Return the [X, Y] coordinate for the center point of the cell that contains the specified text.  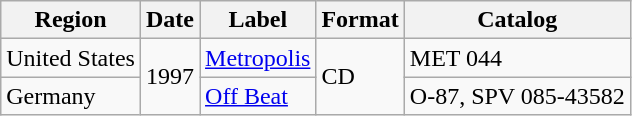
O-87, SPV 085-43582 [517, 96]
Format [360, 20]
CD [360, 77]
Metropolis [258, 58]
MET 044 [517, 58]
Catalog [517, 20]
Date [170, 20]
Germany [71, 96]
1997 [170, 77]
United States [71, 58]
Label [258, 20]
Off Beat [258, 96]
Region [71, 20]
